Identify which cell holds the provided text, then report its (X, Y) central coordinate. 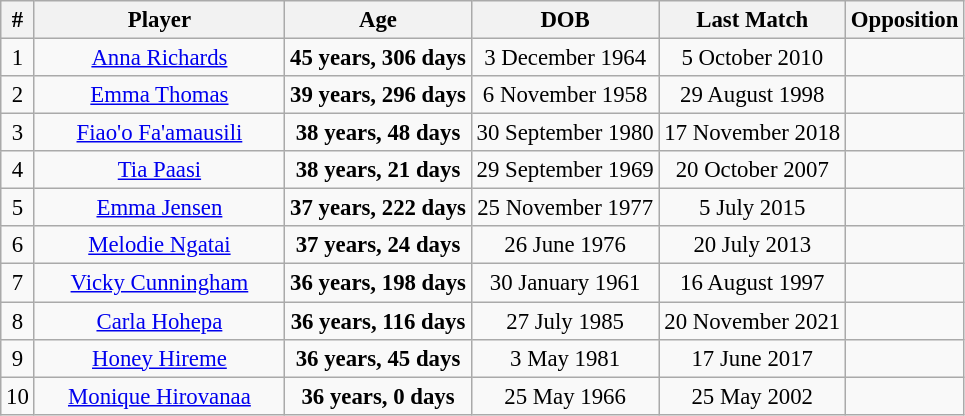
38 years, 48 days (378, 133)
27 July 1985 (565, 321)
29 September 1969 (565, 170)
10 (18, 396)
38 years, 21 days (378, 170)
36 years, 116 days (378, 321)
4 (18, 170)
25 May 2002 (752, 396)
9 (18, 358)
17 June 2017 (752, 358)
37 years, 222 days (378, 208)
25 May 1966 (565, 396)
Melodie Ngatai (160, 245)
16 August 1997 (752, 283)
8 (18, 321)
20 October 2007 (752, 170)
36 years, 0 days (378, 396)
25 November 1977 (565, 208)
37 years, 24 days (378, 245)
6 (18, 245)
6 November 1958 (565, 95)
Emma Jensen (160, 208)
Opposition (904, 20)
30 January 1961 (565, 283)
DOB (565, 20)
20 July 2013 (752, 245)
3 December 1964 (565, 58)
Honey Hireme (160, 358)
3 (18, 133)
45 years, 306 days (378, 58)
5 July 2015 (752, 208)
Age (378, 20)
5 October 2010 (752, 58)
20 November 2021 (752, 321)
29 August 1998 (752, 95)
Carla Hohepa (160, 321)
1 (18, 58)
39 years, 296 days (378, 95)
Fiao'o Fa'amausili (160, 133)
Vicky Cunningham (160, 283)
Emma Thomas (160, 95)
Anna Richards (160, 58)
Tia Paasi (160, 170)
5 (18, 208)
2 (18, 95)
3 May 1981 (565, 358)
Last Match (752, 20)
7 (18, 283)
Monique Hirovanaa (160, 396)
26 June 1976 (565, 245)
36 years, 45 days (378, 358)
Player (160, 20)
17 November 2018 (752, 133)
30 September 1980 (565, 133)
# (18, 20)
36 years, 198 days (378, 283)
